Extract the (x, y) coordinate from the center of the cell holding the provided text.  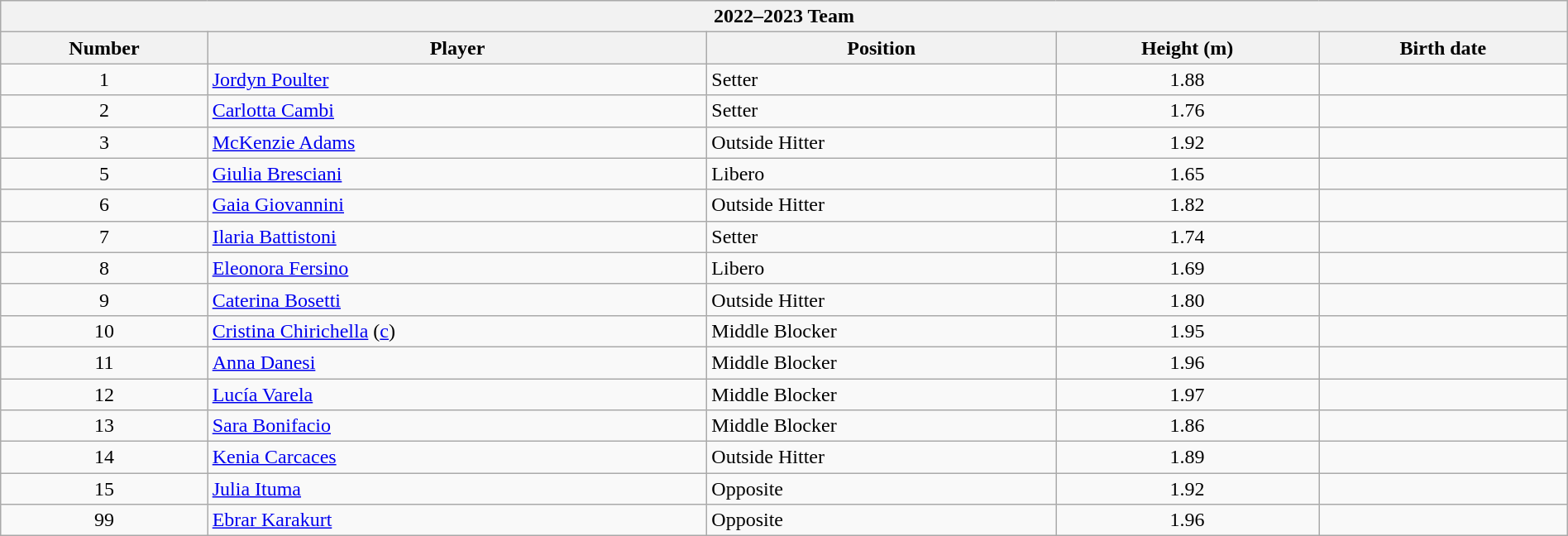
Height (m) (1188, 48)
2022–2023 Team (784, 17)
1.97 (1188, 395)
Anna Danesi (457, 362)
99 (104, 520)
1.86 (1188, 426)
Giulia Bresciani (457, 174)
Ilaria Battistoni (457, 237)
6 (104, 205)
Birth date (1444, 48)
1.69 (1188, 268)
Julia Ituma (457, 489)
Lucía Varela (457, 395)
Eleonora Fersino (457, 268)
1.65 (1188, 174)
Caterina Bosetti (457, 299)
13 (104, 426)
8 (104, 268)
11 (104, 362)
Player (457, 48)
15 (104, 489)
Position (882, 48)
12 (104, 395)
Jordyn Poulter (457, 79)
1.95 (1188, 331)
1 (104, 79)
Kenia Carcaces (457, 457)
1.88 (1188, 79)
Cristina Chirichella (c) (457, 331)
Number (104, 48)
1.74 (1188, 237)
1.80 (1188, 299)
2 (104, 111)
1.76 (1188, 111)
McKenzie Adams (457, 142)
1.82 (1188, 205)
Carlotta Cambi (457, 111)
1.89 (1188, 457)
7 (104, 237)
Gaia Giovannini (457, 205)
14 (104, 457)
10 (104, 331)
Sara Bonifacio (457, 426)
Ebrar Karakurt (457, 520)
9 (104, 299)
5 (104, 174)
3 (104, 142)
